For the text-containing cell, return its midpoint in (X, Y) coordinate format. 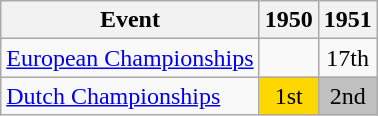
2nd (348, 96)
Event (130, 20)
Dutch Championships (130, 96)
1950 (288, 20)
European Championships (130, 58)
1951 (348, 20)
17th (348, 58)
1st (288, 96)
